Output the [X, Y] coordinate of the center of the cell containing the given text.  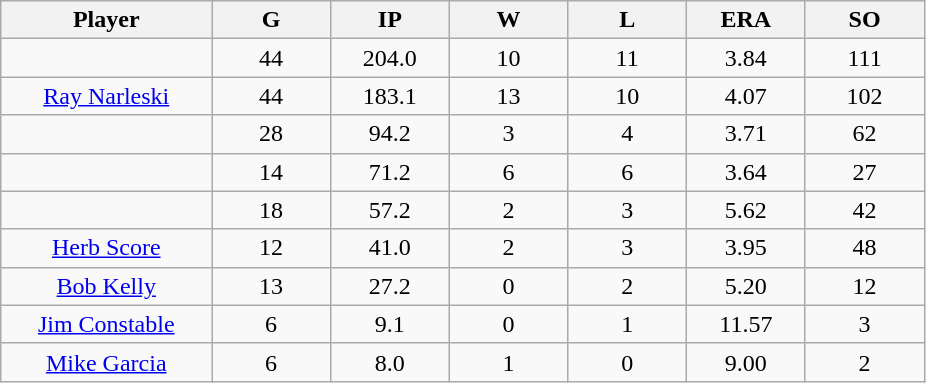
14 [272, 172]
94.2 [390, 134]
Mike Garcia [106, 362]
5.20 [746, 286]
Player [106, 20]
IP [390, 20]
9.00 [746, 362]
G [272, 20]
4.07 [746, 96]
102 [864, 96]
3.71 [746, 134]
W [508, 20]
183.1 [390, 96]
204.0 [390, 58]
42 [864, 210]
9.1 [390, 324]
71.2 [390, 172]
8.0 [390, 362]
5.62 [746, 210]
4 [628, 134]
11.57 [746, 324]
Ray Narleski [106, 96]
SO [864, 20]
3.95 [746, 248]
11 [628, 58]
Jim Constable [106, 324]
57.2 [390, 210]
3.64 [746, 172]
ERA [746, 20]
18 [272, 210]
48 [864, 248]
62 [864, 134]
27.2 [390, 286]
27 [864, 172]
L [628, 20]
41.0 [390, 248]
3.84 [746, 58]
28 [272, 134]
111 [864, 58]
Herb Score [106, 248]
Bob Kelly [106, 286]
